For the text-containing cell, return its midpoint in [X, Y] coordinate format. 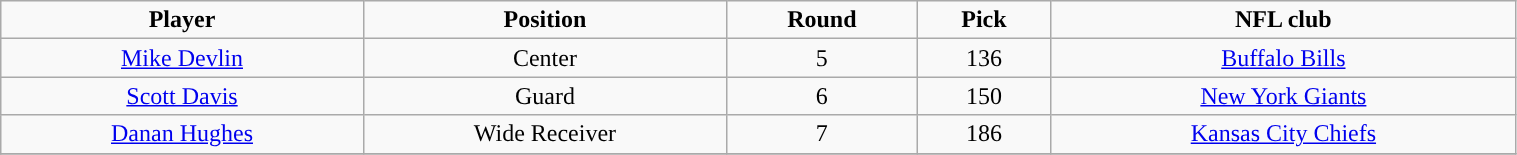
6 [822, 96]
Guard [544, 96]
Scott Davis [182, 96]
186 [984, 134]
7 [822, 134]
Pick [984, 20]
Kansas City Chiefs [1284, 134]
150 [984, 96]
New York Giants [1284, 96]
Round [822, 20]
NFL club [1284, 20]
136 [984, 58]
Wide Receiver [544, 134]
5 [822, 58]
Mike Devlin [182, 58]
Buffalo Bills [1284, 58]
Player [182, 20]
Center [544, 58]
Danan Hughes [182, 134]
Position [544, 20]
